Capture the cell that displays the provided text and extract its [X, Y] central coordinate. 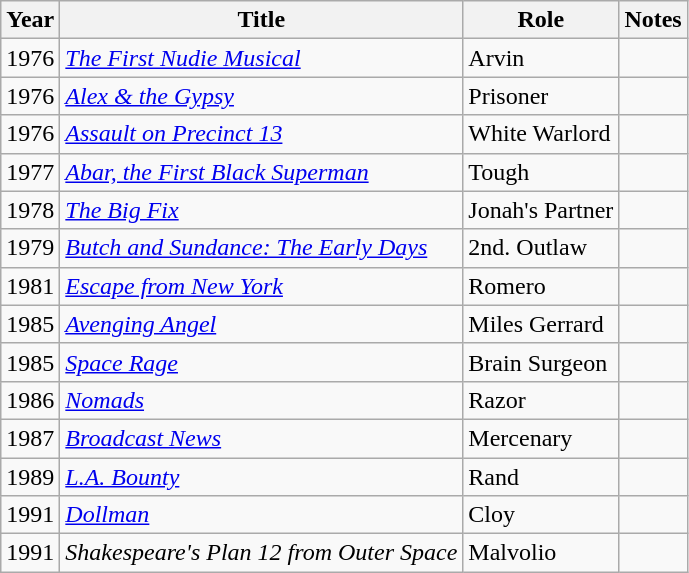
Dollman [262, 515]
1989 [30, 477]
Nomads [262, 400]
Miles Gerrard [541, 324]
Butch and Sundance: The Early Days [262, 248]
Cloy [541, 515]
Tough [541, 172]
Escape from New York [262, 286]
Shakespeare's Plan 12 from Outer Space [262, 553]
Title [262, 20]
Brain Surgeon [541, 362]
1986 [30, 400]
Razor [541, 400]
Rand [541, 477]
Avenging Angel [262, 324]
L.A. Bounty [262, 477]
Assault on Precinct 13 [262, 134]
1981 [30, 286]
Romero [541, 286]
Space Rage [262, 362]
Arvin [541, 58]
Alex & the Gypsy [262, 96]
1977 [30, 172]
Role [541, 20]
1979 [30, 248]
Mercenary [541, 438]
The Big Fix [262, 210]
White Warlord [541, 134]
2nd. Outlaw [541, 248]
Notes [653, 20]
Jonah's Partner [541, 210]
1978 [30, 210]
Prisoner [541, 96]
1987 [30, 438]
Year [30, 20]
The First Nudie Musical [262, 58]
Abar, the First Black Superman [262, 172]
Malvolio [541, 553]
Broadcast News [262, 438]
